Pinpoint the cell where the given text exists, returning its [x, y] midpoint coordinate. 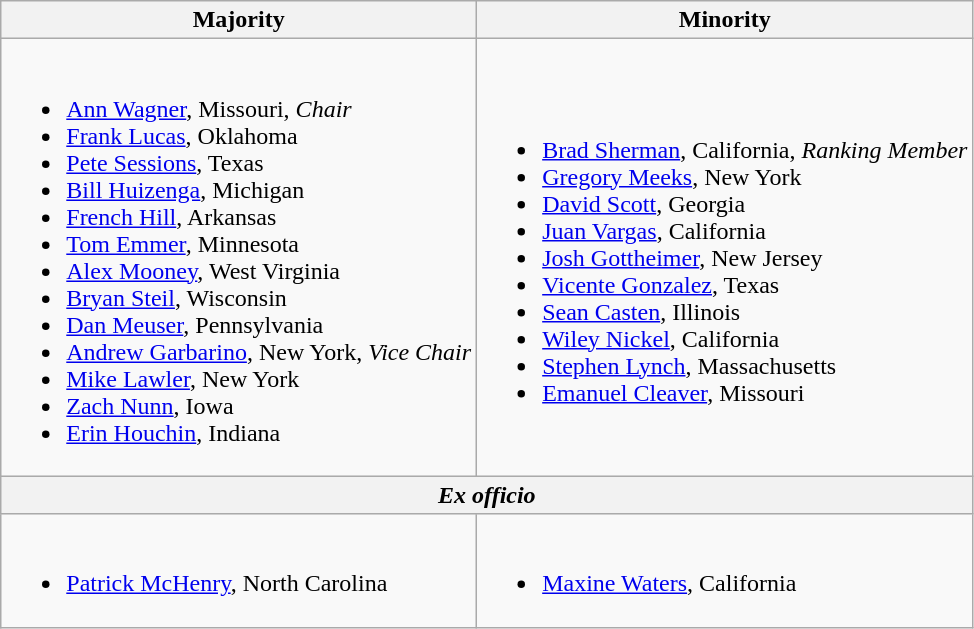
Maxine Waters, California [725, 570]
Patrick McHenry, North Carolina [239, 570]
Minority [725, 20]
Ex officio [487, 495]
Majority [239, 20]
